Search for the cell housing the specified text and yield its [X, Y] center coordinate. 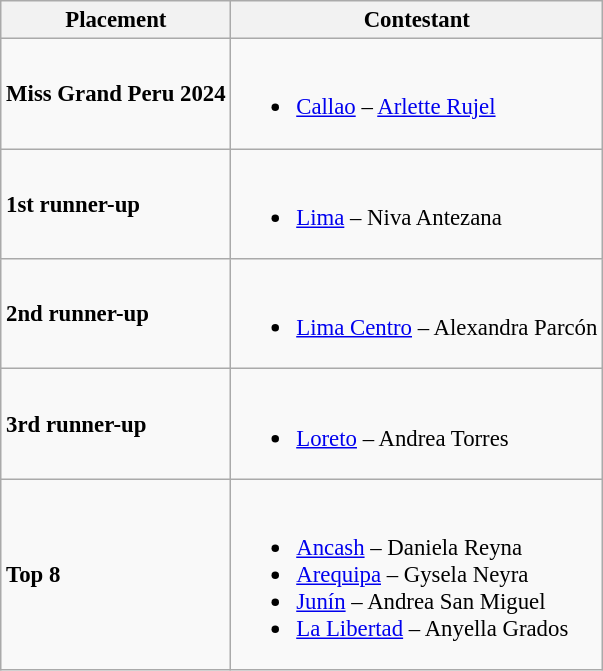
Lima Centro – Alexandra Parcón [417, 314]
2nd runner-up [116, 314]
Callao – Arlette Rujel [417, 94]
Miss Grand Peru 2024 [116, 94]
Loreto – Andrea Torres [417, 424]
Placement [116, 20]
Lima – Niva Antezana [417, 204]
Ancash – Daniela ReynaArequipa – Gysela NeyraJunín – Andrea San MiguelLa Libertad – Anyella Grados [417, 574]
Contestant [417, 20]
1st runner-up [116, 204]
3rd runner-up [116, 424]
Top 8 [116, 574]
